Output the (x, y) coordinate of the center of the cell containing the given text.  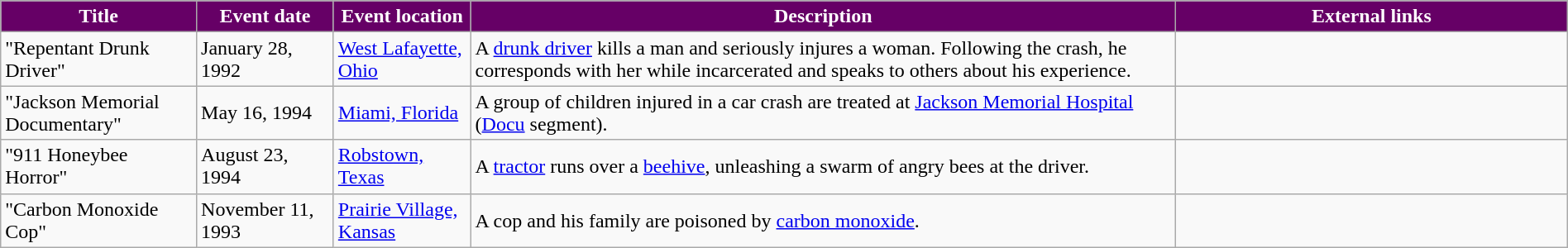
Description (824, 17)
A tractor runs over a beehive, unleashing a swarm of angry bees at the driver. (824, 167)
Event location (402, 17)
"Repentant Drunk Driver" (99, 60)
A cop and his family are poisoned by carbon monoxide. (824, 220)
Title (99, 17)
Prairie Village, Kansas (402, 220)
January 28, 1992 (265, 60)
West Lafayette, Ohio (402, 60)
Miami, Florida (402, 112)
A group of children injured in a car crash are treated at Jackson Memorial Hospital (Docu segment). (824, 112)
November 11, 1993 (265, 220)
Event date (265, 17)
Robstown, Texas (402, 167)
May 16, 1994 (265, 112)
"911 Honeybee Horror" (99, 167)
External links (1372, 17)
August 23, 1994 (265, 167)
"Jackson Memorial Documentary" (99, 112)
"Carbon Monoxide Cop" (99, 220)
